Detect which cell encompasses the target text, then output its [x, y] center coordinate. 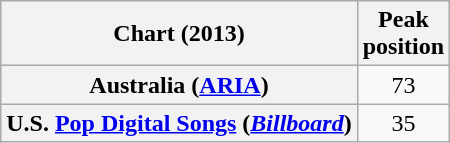
35 [403, 123]
Australia (ARIA) [179, 85]
73 [403, 85]
U.S. Pop Digital Songs (Billboard) [179, 123]
Peakposition [403, 34]
Chart (2013) [179, 34]
